Pinpoint the cell where the given text exists, returning its (X, Y) midpoint coordinate. 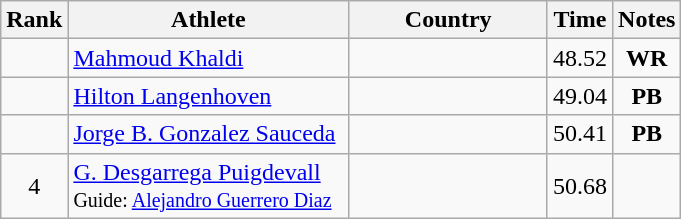
50.68 (580, 186)
4 (34, 186)
Mahmoud Khaldi (208, 58)
50.41 (580, 134)
Hilton Langenhoven (208, 96)
Athlete (208, 20)
Country (448, 20)
49.04 (580, 96)
Notes (647, 20)
Jorge B. Gonzalez Sauceda (208, 134)
Rank (34, 20)
G. Desgarrega PuigdevallGuide: Alejandro Guerrero Diaz (208, 186)
WR (647, 58)
Time (580, 20)
48.52 (580, 58)
